Identify which cell holds the provided text, then report its (x, y) central coordinate. 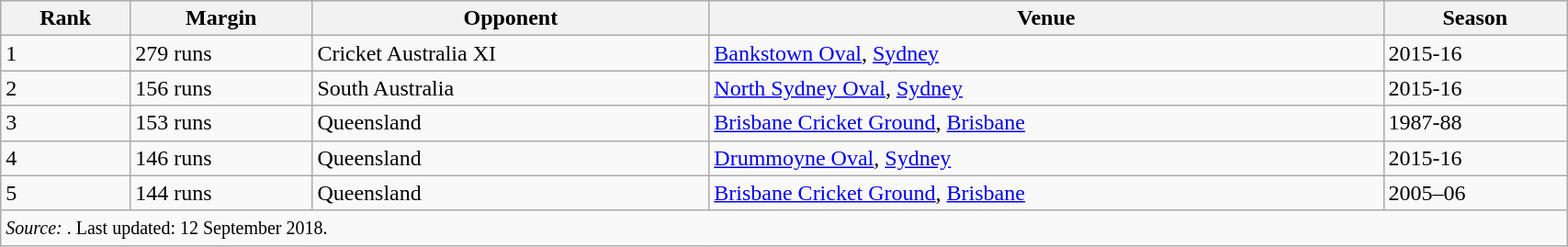
South Australia (511, 88)
4 (66, 158)
Rank (66, 18)
Bankstown Oval, Sydney (1046, 53)
North Sydney Oval, Sydney (1046, 88)
1987-88 (1475, 123)
5 (66, 193)
Venue (1046, 18)
2 (66, 88)
Source: . Last updated: 12 September 2018. (784, 228)
2005–06 (1475, 193)
146 runs (221, 158)
Season (1475, 18)
153 runs (221, 123)
279 runs (221, 53)
Cricket Australia XI (511, 53)
Drummoyne Oval, Sydney (1046, 158)
Opponent (511, 18)
3 (66, 123)
156 runs (221, 88)
144 runs (221, 193)
1 (66, 53)
Margin (221, 18)
